Provide the [x, y] coordinate of the cell's center where the given text is located.  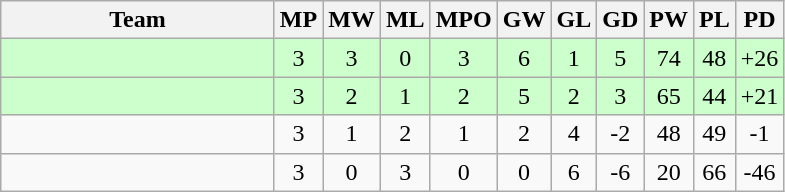
PD [760, 20]
PW [669, 20]
MP [298, 20]
74 [669, 58]
49 [714, 134]
-46 [760, 172]
Team [138, 20]
MPO [464, 20]
-6 [620, 172]
+26 [760, 58]
66 [714, 172]
PL [714, 20]
GL [574, 20]
GD [620, 20]
-2 [620, 134]
65 [669, 96]
44 [714, 96]
ML [405, 20]
-1 [760, 134]
GW [524, 20]
4 [574, 134]
MW [352, 20]
+21 [760, 96]
20 [669, 172]
